Scan for the cell matching the given text and deliver its [X, Y] coordinate at center. 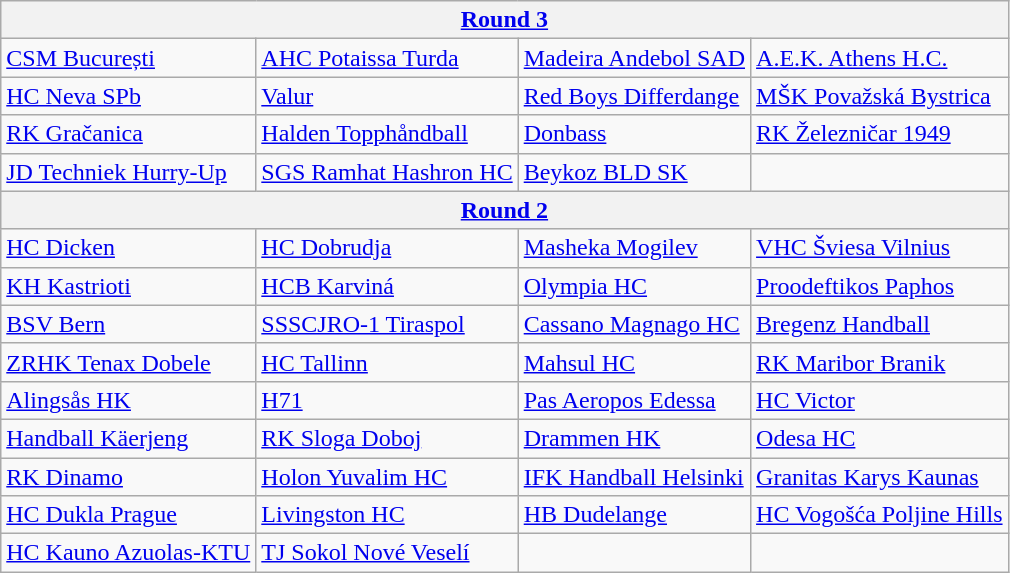
HC Dicken [128, 248]
RK Gračanica [128, 134]
Livingston HC [387, 515]
AHC Potaissa Turda [387, 58]
RK Dinamo [128, 477]
Valur [387, 96]
Madeira Andebol SAD [634, 58]
HC Tallinn [387, 362]
Pas Aeropos Edessa [634, 400]
Proodeftikos Paphos [880, 286]
Mahsul HC [634, 362]
RK Železničar 1949 [880, 134]
ZRHK Tenax Dobele [128, 362]
Bregenz Handball [880, 324]
HB Dudelange [634, 515]
JD Techniek Hurry-Up [128, 172]
BSV Bern [128, 324]
MŠK Považská Bystrica [880, 96]
Round 3 [504, 20]
HCB Karviná [387, 286]
HC Vogošća Poljine Hills [880, 515]
H71 [387, 400]
HC Dobrudja [387, 248]
KH Kastrioti [128, 286]
SSSCJRO-1 Tiraspol [387, 324]
TJ Sokol Nové Veselí [387, 553]
Beykoz BLD SK [634, 172]
Halden Topphåndball [387, 134]
HC Neva SPb [128, 96]
Granitas Karys Kaunas [880, 477]
Donbass [634, 134]
Cassano Magnago HC [634, 324]
CSM București [128, 58]
HC Victor [880, 400]
RK Maribor Branik [880, 362]
Drammen HK [634, 438]
Masheka Mogilev [634, 248]
HC Kauno Azuolas-KTU [128, 553]
Red Boys Differdange [634, 96]
IFK Handball Helsinki [634, 477]
Odesa HC [880, 438]
HC Dukla Prague [128, 515]
SGS Ramhat Hashron HC [387, 172]
A.E.K. Athens H.C. [880, 58]
Olympia HC [634, 286]
RK Sloga Doboj [387, 438]
Alingsås HK [128, 400]
Round 2 [504, 210]
Handball Käerjeng [128, 438]
Holon Yuvalim HC [387, 477]
VHC Šviesa Vilnius [880, 248]
